Provide the (x, y) coordinate of the cell's center where the given text is located.  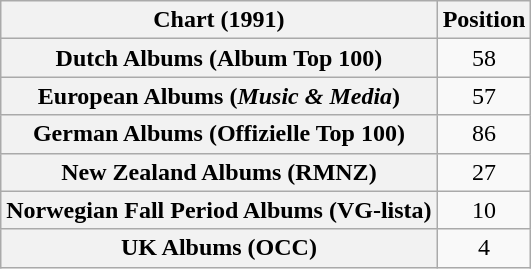
European Albums (Music & Media) (219, 96)
New Zealand Albums (RMNZ) (219, 172)
86 (484, 134)
Norwegian Fall Period Albums (VG-lista) (219, 210)
4 (484, 248)
10 (484, 210)
Position (484, 20)
27 (484, 172)
Dutch Albums (Album Top 100) (219, 58)
UK Albums (OCC) (219, 248)
57 (484, 96)
Chart (1991) (219, 20)
German Albums (Offizielle Top 100) (219, 134)
58 (484, 58)
